Determine the (x, y) coordinate at the center of the cell enclosing the given text.  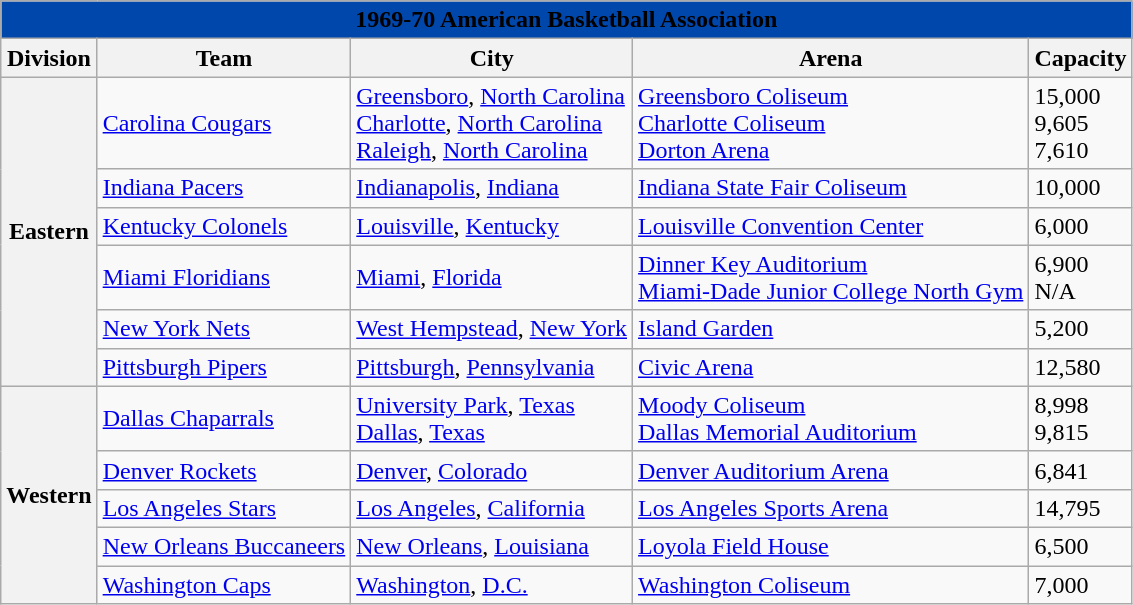
Pittsburgh Pipers (224, 367)
Island Garden (831, 329)
Dallas Chaparrals (224, 418)
Indianapolis, Indiana (492, 188)
University Park, Texas Dallas, Texas (492, 418)
12,580 (1080, 367)
Team (224, 58)
Capacity (1080, 58)
Miami, Florida (492, 278)
6,000 (1080, 226)
Division (49, 58)
Dinner Key Auditorium Miami-Dade Junior College North Gym (831, 278)
Washington Coliseum (831, 585)
8,998 9,815 (1080, 418)
Miami Floridians (224, 278)
Indiana Pacers (224, 188)
Loyola Field House (831, 546)
7,000 (1080, 585)
Pittsburgh, Pennsylvania (492, 367)
Los Angeles Sports Arena (831, 508)
6,841 (1080, 470)
Moody Coliseum Dallas Memorial Auditorium (831, 418)
Louisville Convention Center (831, 226)
5,200 (1080, 329)
New Orleans, Louisiana (492, 546)
14,795 (1080, 508)
Louisville, Kentucky (492, 226)
6,900 N/A (1080, 278)
Arena (831, 58)
Los Angeles, California (492, 508)
Greensboro, North Carolina Charlotte, North Carolina Raleigh, North Carolina (492, 123)
15,000 9,605 7,610 (1080, 123)
Denver Rockets (224, 470)
Washington, D.C. (492, 585)
1969-70 American Basketball Association (566, 20)
Civic Arena (831, 367)
6,500 (1080, 546)
Denver, Colorado (492, 470)
Greensboro Coliseum Charlotte Coliseum Dorton Arena (831, 123)
Kentucky Colonels (224, 226)
Western (49, 494)
Carolina Cougars (224, 123)
New York Nets (224, 329)
New Orleans Buccaneers (224, 546)
Los Angeles Stars (224, 508)
10,000 (1080, 188)
Eastern (49, 232)
Denver Auditorium Arena (831, 470)
City (492, 58)
Washington Caps (224, 585)
West Hempstead, New York (492, 329)
Indiana State Fair Coliseum (831, 188)
